Output the (X, Y) coordinate of the center of the cell containing the given text.  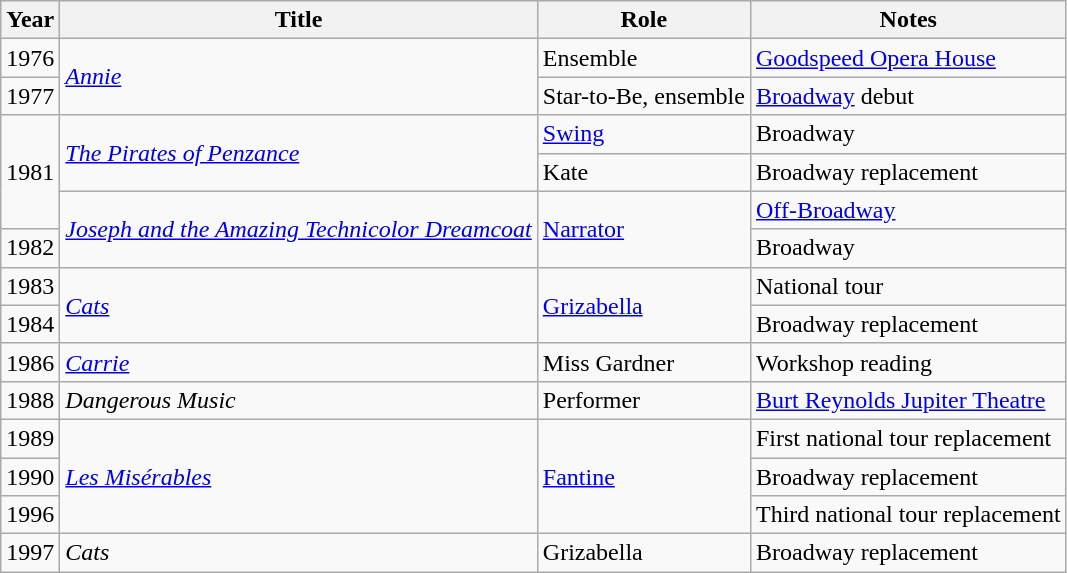
1981 (30, 172)
Broadway debut (908, 96)
Goodspeed Opera House (908, 58)
Carrie (298, 362)
1986 (30, 362)
Kate (644, 172)
Les Misérables (298, 476)
1990 (30, 477)
Role (644, 20)
1983 (30, 286)
1984 (30, 324)
Off-Broadway (908, 210)
Workshop reading (908, 362)
1977 (30, 96)
1982 (30, 248)
Fantine (644, 476)
Annie (298, 77)
Joseph and the Amazing Technicolor Dreamcoat (298, 229)
Burt Reynolds Jupiter Theatre (908, 400)
Year (30, 20)
1988 (30, 400)
Title (298, 20)
Notes (908, 20)
1997 (30, 553)
1976 (30, 58)
National tour (908, 286)
Miss Gardner (644, 362)
The Pirates of Penzance (298, 153)
1996 (30, 515)
1989 (30, 438)
Star-to-Be, ensemble (644, 96)
Ensemble (644, 58)
Performer (644, 400)
Narrator (644, 229)
Dangerous Music (298, 400)
Third national tour replacement (908, 515)
Swing (644, 134)
First national tour replacement (908, 438)
